Search for the cell housing the specified text and yield its [x, y] center coordinate. 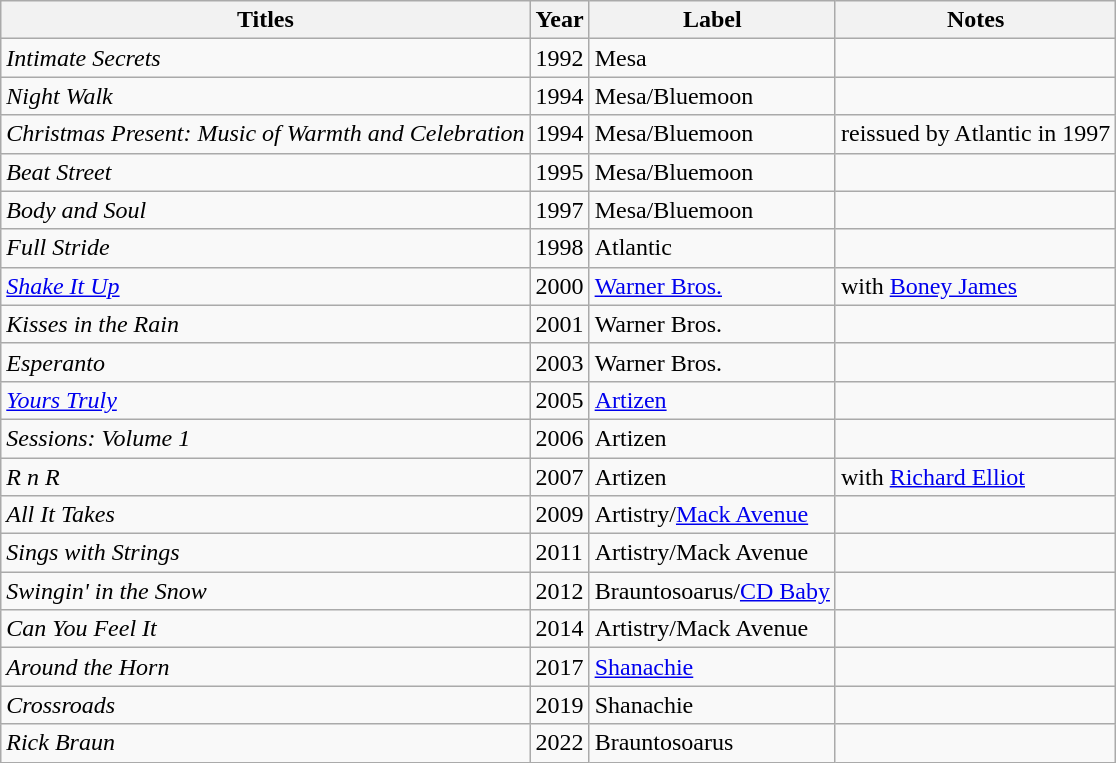
Night Walk [266, 96]
Mesa [712, 58]
Beat Street [266, 172]
Kisses in the Rain [266, 324]
2001 [560, 324]
1992 [560, 58]
2017 [560, 667]
Yours Truly [266, 400]
2012 [560, 591]
Intimate Secrets [266, 58]
1998 [560, 248]
Body and Soul [266, 210]
with Richard Elliot [975, 477]
Swingin' in the Snow [266, 591]
Titles [266, 20]
Around the Horn [266, 667]
Sings with Strings [266, 553]
reissued by Atlantic in 1997 [975, 134]
All It Takes [266, 515]
Year [560, 20]
Shake It Up [266, 286]
Esperanto [266, 362]
2009 [560, 515]
1995 [560, 172]
Christmas Present: Music of Warmth and Celebration [266, 134]
2000 [560, 286]
2022 [560, 743]
1997 [560, 210]
Brauntosoarus [712, 743]
2007 [560, 477]
Atlantic [712, 248]
R n R [266, 477]
with Boney James [975, 286]
2005 [560, 400]
2006 [560, 438]
2011 [560, 553]
Label [712, 20]
Can You Feel It [266, 629]
2014 [560, 629]
2019 [560, 705]
Rick Braun [266, 743]
Brauntosoarus/CD Baby [712, 591]
2003 [560, 362]
Notes [975, 20]
Full Stride [266, 248]
Sessions: Volume 1 [266, 438]
Crossroads [266, 705]
